Scan for the cell matching the given text and deliver its [X, Y] coordinate at center. 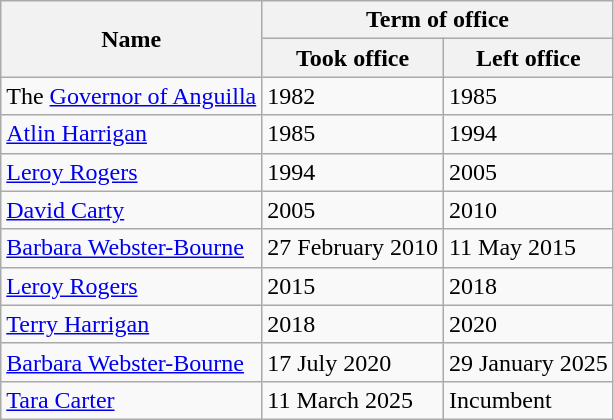
Terry Harrigan [132, 324]
Left office [528, 58]
2020 [528, 324]
Name [132, 39]
Tara Carter [132, 400]
2015 [353, 286]
The Governor of Anguilla [132, 96]
Atlin Harrigan [132, 134]
29 January 2025 [528, 362]
27 February 2010 [353, 248]
David Carty [132, 210]
2010 [528, 210]
11 March 2025 [353, 400]
11 May 2015 [528, 248]
Incumbent [528, 400]
1982 [353, 96]
Term of office [438, 20]
Took office [353, 58]
17 July 2020 [353, 362]
